Provide the (X, Y) coordinate of the cell's center where the given text is located.  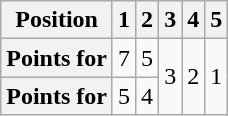
7 (124, 58)
Position (57, 20)
